Find where the given text appears and provide that cell's center as (x, y) coordinate. 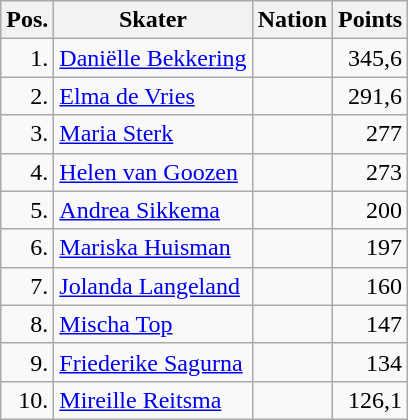
5. (28, 210)
Elma de Vries (153, 96)
Mariska Huisman (153, 248)
345,6 (370, 58)
200 (370, 210)
8. (28, 324)
277 (370, 134)
10. (28, 400)
Skater (153, 20)
6. (28, 248)
160 (370, 286)
273 (370, 172)
2. (28, 96)
Jolanda Langeland (153, 286)
1. (28, 58)
147 (370, 324)
Andrea Sikkema (153, 210)
197 (370, 248)
Pos. (28, 20)
Daniëlle Bekkering (153, 58)
134 (370, 362)
Nation (292, 20)
7. (28, 286)
Maria Sterk (153, 134)
9. (28, 362)
291,6 (370, 96)
Mireille Reitsma (153, 400)
Helen van Goozen (153, 172)
Friederike Sagurna (153, 362)
126,1 (370, 400)
Mischa Top (153, 324)
3. (28, 134)
Points (370, 20)
4. (28, 172)
